Identify which cell holds the provided text, then report its (X, Y) central coordinate. 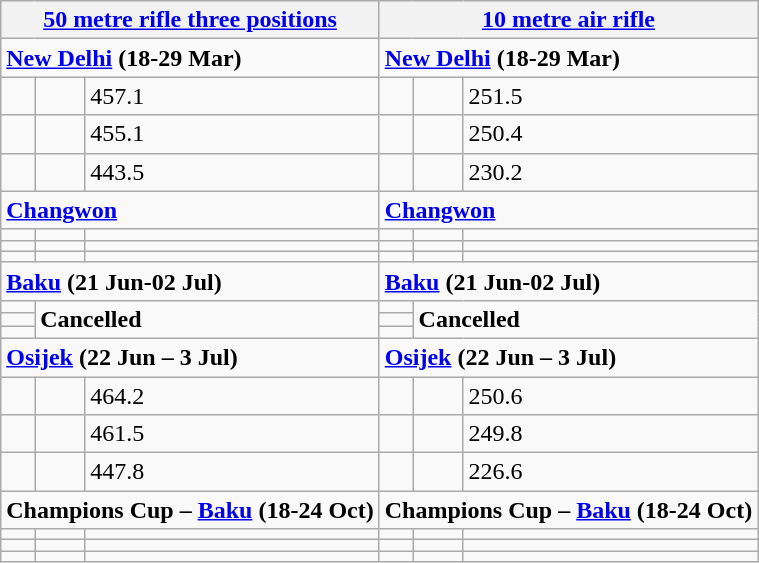
443.5 (232, 172)
447.8 (232, 472)
457.1 (232, 96)
226.6 (610, 472)
250.4 (610, 134)
464.2 (232, 395)
455.1 (232, 134)
50 metre rifle three positions (190, 20)
461.5 (232, 434)
230.2 (610, 172)
251.5 (610, 96)
250.6 (610, 395)
249.8 (610, 434)
10 metre air rifle (568, 20)
